Output the (x, y) coordinate of the center of the cell containing the given text.  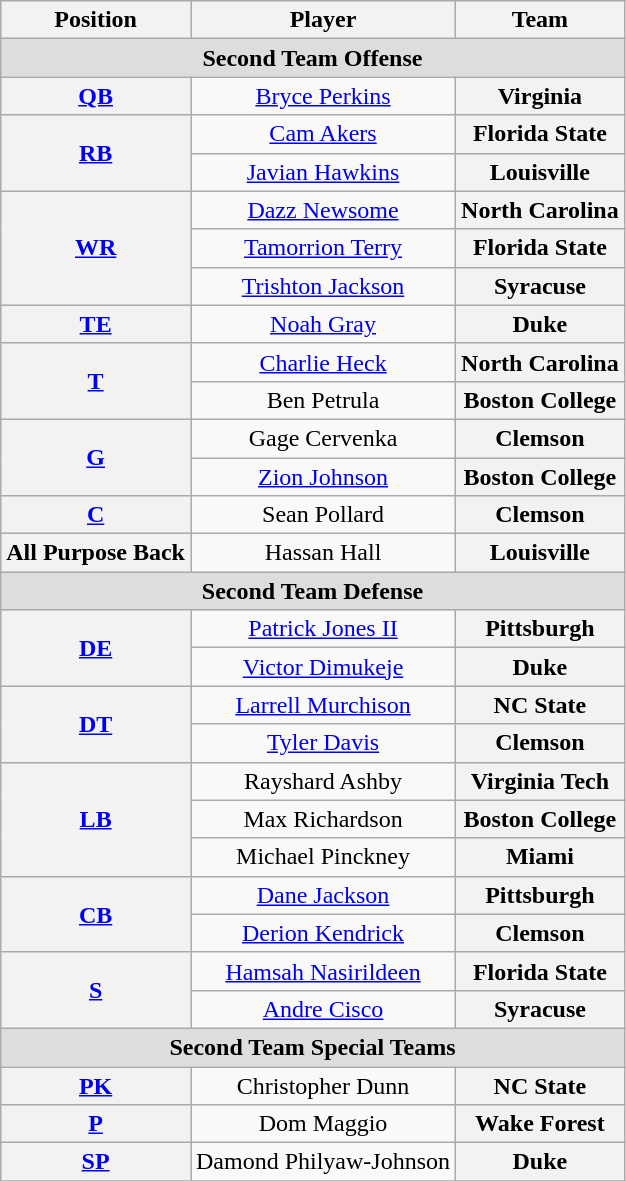
Zion Johnson (322, 477)
Rayshard Ashby (322, 781)
Wake Forest (540, 1124)
CB (96, 914)
Dane Jackson (322, 895)
All Purpose Back (96, 553)
Virginia (540, 96)
RB (96, 153)
Miami (540, 857)
Tyler Davis (322, 743)
Derion Kendrick (322, 933)
G (96, 457)
Ben Petrula (322, 400)
Dazz Newsome (322, 210)
Cam Akers (322, 134)
Team (540, 20)
LB (96, 819)
Hassan Hall (322, 553)
Max Richardson (322, 819)
Damond Philyaw-Johnson (322, 1162)
Virginia Tech (540, 781)
Christopher Dunn (322, 1085)
Tamorrion Terry (322, 248)
DT (96, 724)
Victor Dimukeje (322, 667)
PK (96, 1085)
C (96, 515)
Hamsah Nasirildeen (322, 971)
S (96, 990)
Player (322, 20)
Second Team Defense (312, 591)
Sean Pollard (322, 515)
Charlie Heck (322, 362)
DE (96, 648)
Gage Cervenka (322, 438)
Dom Maggio (322, 1124)
Andre Cisco (322, 1009)
Bryce Perkins (322, 96)
Noah Gray (322, 324)
Javian Hawkins (322, 172)
Patrick Jones II (322, 629)
Position (96, 20)
Second Team Special Teams (312, 1047)
WR (96, 248)
Trishton Jackson (322, 286)
Michael Pinckney (322, 857)
Larrell Murchison (322, 705)
Second Team Offense (312, 58)
QB (96, 96)
T (96, 381)
TE (96, 324)
P (96, 1124)
SP (96, 1162)
